Pinpoint the cell where the given text exists, returning its [x, y] midpoint coordinate. 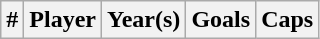
# [12, 20]
Goals [221, 20]
Player [63, 20]
Caps [288, 20]
Year(s) [144, 20]
